Search for the cell housing the specified text and yield its [X, Y] center coordinate. 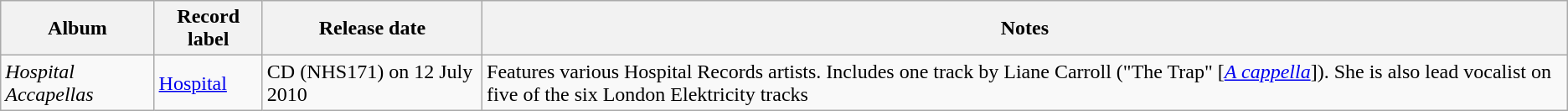
Album [77, 29]
Hospital Accapellas [77, 82]
Release date [372, 29]
Record label [208, 29]
CD (NHS171) on 12 July 2010 [372, 82]
Hospital [208, 82]
Notes [1025, 29]
